Provide the [x, y] coordinate of the cell's center where the given text is located.  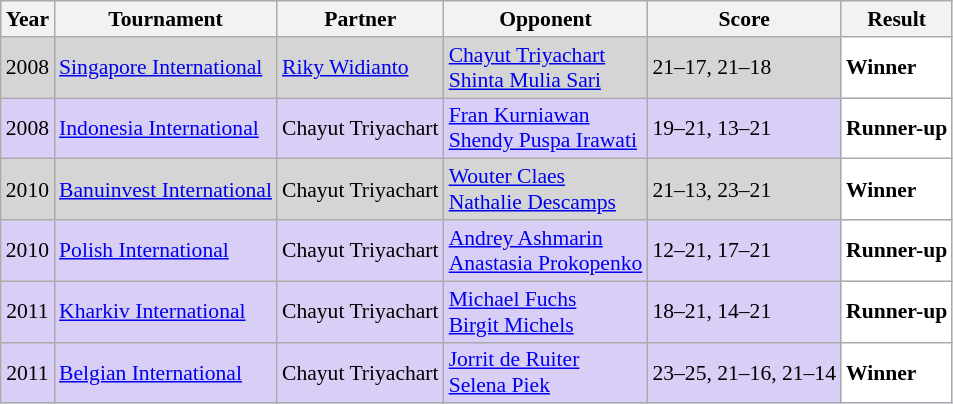
Wouter Claes Nathalie Descamps [546, 190]
Kharkiv International [166, 312]
Banuinvest International [166, 190]
Polish International [166, 250]
Jorrit de Ruiter Selena Piek [546, 372]
Tournament [166, 19]
Belgian International [166, 372]
12–21, 17–21 [744, 250]
Year [28, 19]
Score [744, 19]
Michael Fuchs Birgit Michels [546, 312]
23–25, 21–16, 21–14 [744, 372]
21–17, 21–18 [744, 68]
Andrey Ashmarin Anastasia Prokopenko [546, 250]
Fran Kurniawan Shendy Puspa Irawati [546, 128]
21–13, 23–21 [744, 190]
18–21, 14–21 [744, 312]
Singapore International [166, 68]
Riky Widianto [360, 68]
Partner [360, 19]
Result [896, 19]
Indonesia International [166, 128]
Opponent [546, 19]
19–21, 13–21 [744, 128]
Chayut Triyachart Shinta Mulia Sari [546, 68]
